Return the [x, y] coordinate for the center point of the cell that contains the specified text.  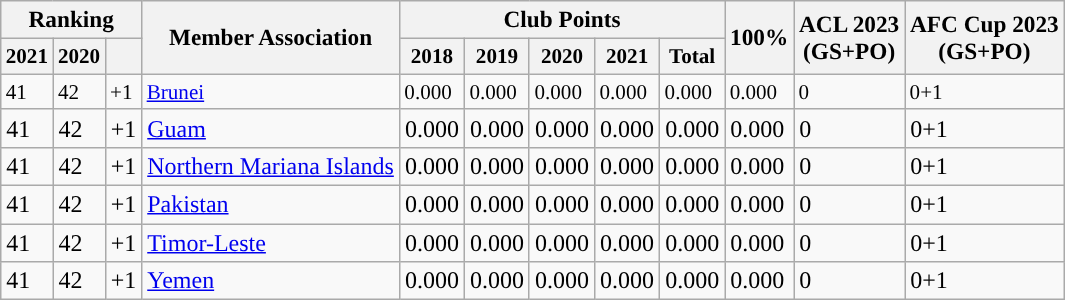
2018 [432, 56]
Total [692, 56]
2019 [496, 56]
AFC Cup 2023 (GS+PO) [984, 38]
Pakistan [271, 205]
Guam [271, 128]
Northern Mariana Islands [271, 166]
Timor-Leste [271, 243]
100% [760, 38]
Yemen [271, 281]
Brunei [271, 92]
ACL 2023 (GS+PO) [850, 38]
Ranking [72, 20]
Club Points [562, 20]
Member Association [271, 38]
